Identify which cell holds the provided text, then report its [X, Y] central coordinate. 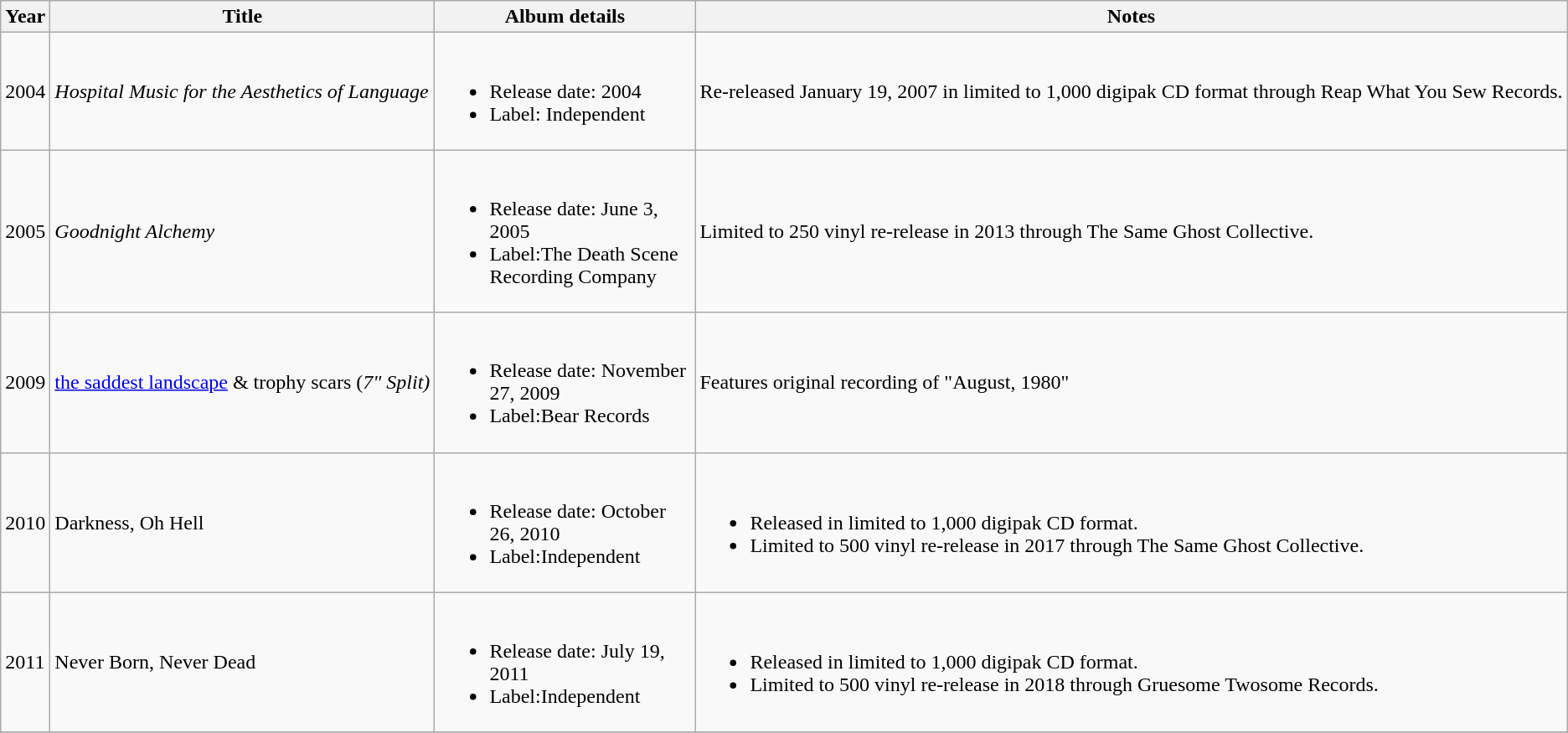
the saddest landscape & trophy scars (7" Split) [243, 382]
Limited to 250 vinyl re-release in 2013 through The Same Ghost Collective. [1131, 231]
Release date: 2004Label: Independent [565, 91]
Release date: July 19, 2011Label:Independent [565, 662]
Release date: October 26, 2010Label:Independent [565, 523]
Re-released January 19, 2007 in limited to 1,000 digipak CD format through Reap What You Sew Records. [1131, 91]
Released in limited to 1,000 digipak CD format.Limited to 500 vinyl re-release in 2018 through Gruesome Twosome Records. [1131, 662]
Goodnight Alchemy [243, 231]
Darkness, Oh Hell [243, 523]
Album details [565, 17]
2011 [25, 662]
Year [25, 17]
Features original recording of "August, 1980" [1131, 382]
Hospital Music for the Aesthetics of Language [243, 91]
2010 [25, 523]
2009 [25, 382]
2004 [25, 91]
Title [243, 17]
2005 [25, 231]
Release date: November 27, 2009Label:Bear Records [565, 382]
Never Born, Never Dead [243, 662]
Release date: June 3, 2005Label:The Death Scene Recording Company [565, 231]
Notes [1131, 17]
Released in limited to 1,000 digipak CD format.Limited to 500 vinyl re-release in 2017 through The Same Ghost Collective. [1131, 523]
